For the text-containing cell, return its midpoint in [X, Y] coordinate format. 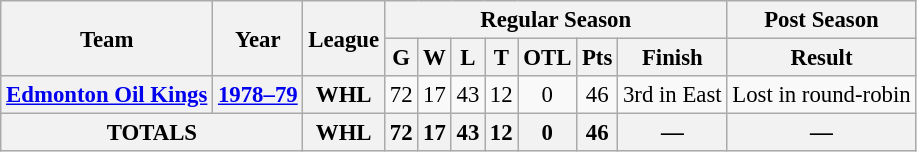
L [468, 58]
W [434, 58]
Edmonton Oil Kings [107, 95]
Year [258, 38]
3rd in East [672, 95]
Finish [672, 58]
OTL [548, 58]
T [502, 58]
Lost in round-robin [822, 95]
Regular Season [555, 20]
TOTALS [152, 133]
Team [107, 38]
Result [822, 58]
1978–79 [258, 95]
Pts [598, 58]
G [400, 58]
League [344, 38]
Post Season [822, 20]
